Return [X, Y] of the center of cell containing provided text 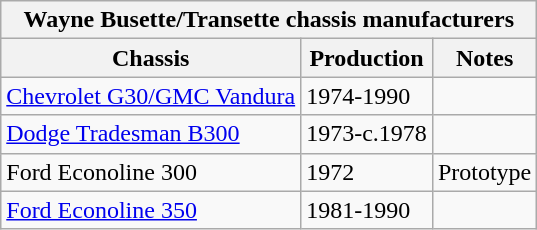
Ford Econoline 300 [151, 172]
Dodge Tradesman B300 [151, 134]
Wayne Busette/Transette chassis manufacturers [269, 20]
Chevrolet G30/GMC Vandura [151, 96]
Chassis [151, 58]
Production [367, 58]
Notes [484, 58]
Ford Econoline 350 [151, 210]
1981-1990 [367, 210]
Prototype [484, 172]
1974-1990 [367, 96]
1972 [367, 172]
1973-c.1978 [367, 134]
